Return the (x, y) coordinate for the center point of the cell that contains the specified text.  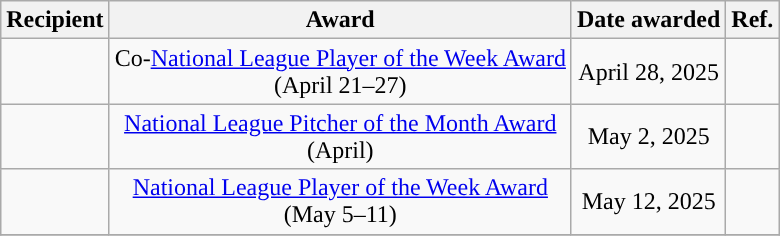
Date awarded (648, 20)
May 12, 2025 (648, 202)
Co-National League Player of the Week Award (April 21–27) (340, 72)
May 2, 2025 (648, 136)
Award (340, 20)
Recipient (55, 20)
Ref. (752, 20)
National League Player of the Week Award (May 5–11) (340, 202)
National League Pitcher of the Month Award (April) (340, 136)
April 28, 2025 (648, 72)
